From the cell containing the given text, extract its center point as (x, y) coordinate. 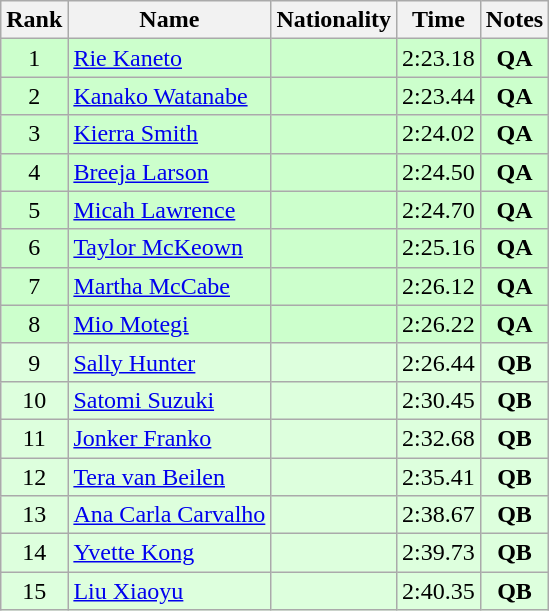
11 (34, 438)
2:35.41 (439, 477)
Micah Lawrence (170, 210)
Jonker Franko (170, 438)
3 (34, 134)
Nationality (334, 20)
Sally Hunter (170, 362)
14 (34, 553)
2 (34, 96)
Tera van Beilen (170, 477)
2:26.22 (439, 324)
Martha McCabe (170, 286)
9 (34, 362)
2:39.73 (439, 553)
7 (34, 286)
2:24.70 (439, 210)
13 (34, 515)
Mio Motegi (170, 324)
Time (439, 20)
Rie Kaneto (170, 58)
10 (34, 400)
2:24.02 (439, 134)
Yvette Kong (170, 553)
1 (34, 58)
6 (34, 248)
Liu Xiaoyu (170, 591)
2:32.68 (439, 438)
2:26.44 (439, 362)
Breeja Larson (170, 172)
Kierra Smith (170, 134)
2:25.16 (439, 248)
2:23.18 (439, 58)
12 (34, 477)
15 (34, 591)
2:24.50 (439, 172)
8 (34, 324)
Taylor McKeown (170, 248)
2:23.44 (439, 96)
4 (34, 172)
2:30.45 (439, 400)
Ana Carla Carvalho (170, 515)
Notes (514, 20)
Rank (34, 20)
2:26.12 (439, 286)
2:38.67 (439, 515)
Name (170, 20)
5 (34, 210)
Satomi Suzuki (170, 400)
2:40.35 (439, 591)
Kanako Watanabe (170, 96)
